Search for the cell housing the specified text and yield its (x, y) center coordinate. 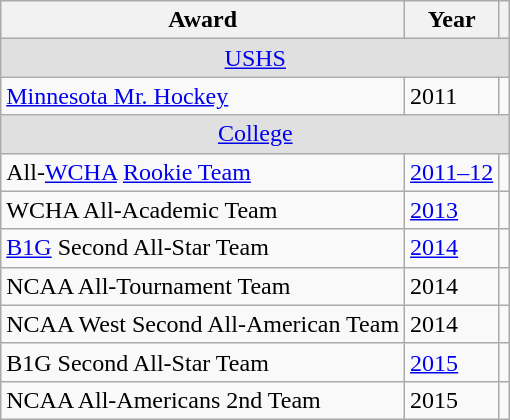
Year (452, 20)
College (256, 134)
2011 (452, 96)
All-WCHA Rookie Team (203, 172)
Award (203, 20)
USHS (256, 58)
2011–12 (452, 172)
WCHA All-Academic Team (203, 210)
NCAA West Second All-American Team (203, 324)
Minnesota Mr. Hockey (203, 96)
NCAA All-Tournament Team (203, 286)
NCAA All-Americans 2nd Team (203, 400)
2013 (452, 210)
